Identify which cell holds the provided text, then report its (X, Y) central coordinate. 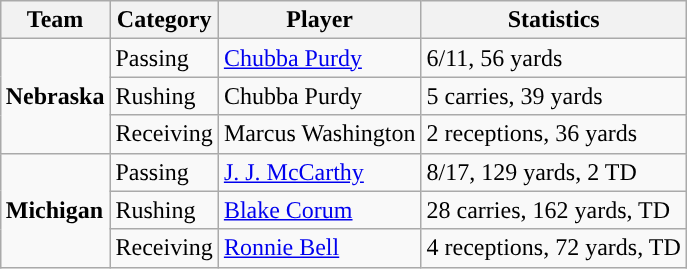
Michigan (55, 210)
4 receptions, 72 yards, TD (554, 248)
Category (164, 20)
2 receptions, 36 yards (554, 134)
8/17, 129 yards, 2 TD (554, 172)
Player (320, 20)
28 carries, 162 yards, TD (554, 210)
Statistics (554, 20)
Marcus Washington (320, 134)
6/11, 56 yards (554, 58)
Blake Corum (320, 210)
Team (55, 20)
Ronnie Bell (320, 248)
Nebraska (55, 96)
5 carries, 39 yards (554, 96)
J. J. McCarthy (320, 172)
